Determine the [x, y] coordinate at the center of the cell enclosing the given text.  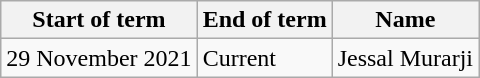
End of term [264, 20]
Current [264, 58]
Name [405, 20]
Start of term [99, 20]
Jessal Murarji [405, 58]
29 November 2021 [99, 58]
